Return the [x, y] coordinate for the center point of the cell that contains the specified text.  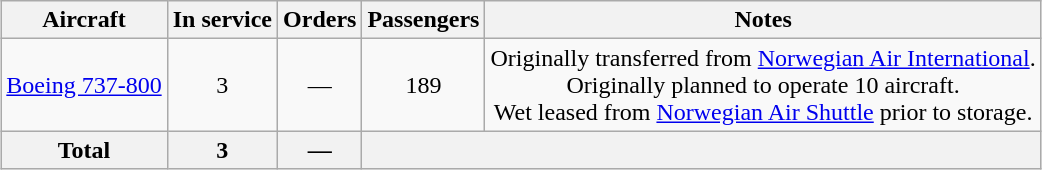
Aircraft [84, 20]
Notes [763, 20]
Total [84, 150]
189 [424, 85]
Orders [320, 20]
Passengers [424, 20]
Boeing 737-800 [84, 85]
In service [222, 20]
